From the cell containing the given text, extract its center point as [X, Y] coordinate. 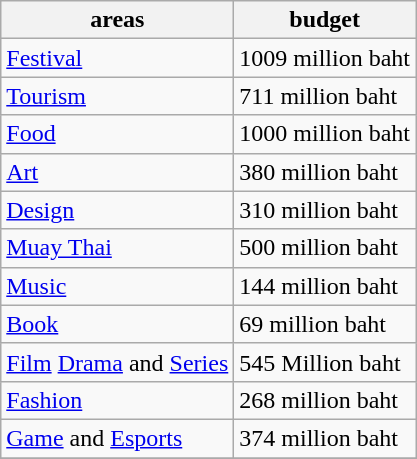
Tourism [118, 96]
711 million baht [325, 96]
Food [118, 134]
268 million baht [325, 400]
Book [118, 324]
Film Drama and Series [118, 362]
144 million baht [325, 286]
budget [325, 20]
Music [118, 286]
Muay Thai [118, 248]
69 million baht [325, 324]
1000 million baht [325, 134]
Art [118, 172]
areas [118, 20]
Fashion [118, 400]
500 million baht [325, 248]
Game and Esports [118, 438]
Design [118, 210]
545 Million baht [325, 362]
Festival [118, 58]
310 million baht [325, 210]
374 million baht [325, 438]
380 million baht [325, 172]
1009 million baht [325, 58]
